Determine the [x, y] coordinate at the center of the cell enclosing the given text.  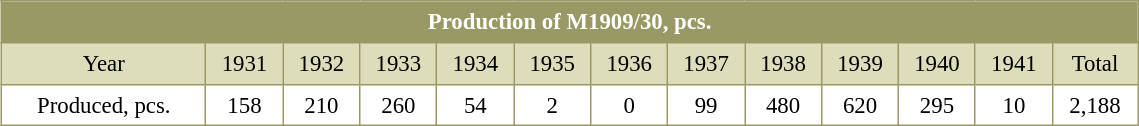
0 [630, 105]
158 [244, 105]
1933 [398, 63]
620 [860, 105]
Production of M1909/30, pcs. [570, 22]
480 [784, 105]
Year [104, 63]
1931 [244, 63]
2,188 [1094, 105]
10 [1014, 105]
2 [552, 105]
1934 [476, 63]
1937 [706, 63]
1935 [552, 63]
Produced, pcs. [104, 105]
1940 [936, 63]
1932 [322, 63]
1941 [1014, 63]
260 [398, 105]
1939 [860, 63]
99 [706, 105]
Total [1094, 63]
1936 [630, 63]
210 [322, 105]
54 [476, 105]
1938 [784, 63]
295 [936, 105]
